Locate the cell with the specified text and output its [x, y] center coordinate. 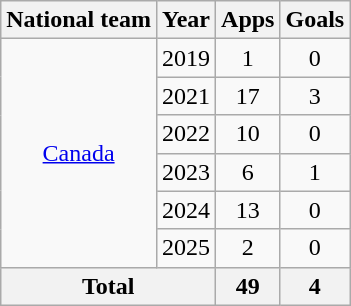
49 [248, 286]
Year [186, 20]
4 [315, 286]
13 [248, 210]
2 [248, 248]
17 [248, 96]
Apps [248, 20]
National team [79, 20]
2019 [186, 58]
2021 [186, 96]
Goals [315, 20]
2023 [186, 172]
Total [108, 286]
6 [248, 172]
2025 [186, 248]
2022 [186, 134]
3 [315, 96]
Canada [79, 153]
2024 [186, 210]
10 [248, 134]
